Output the [x, y] coordinate of the center of the cell containing the given text.  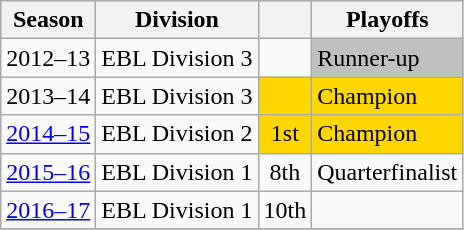
Division [177, 20]
Quarterfinalist [388, 172]
2014–15 [48, 134]
2012–13 [48, 58]
8th [285, 172]
1st [285, 134]
2016–17 [48, 210]
EBL Division 2 [177, 134]
2015–16 [48, 172]
Season [48, 20]
Runner-up [388, 58]
10th [285, 210]
Playoffs [388, 20]
2013–14 [48, 96]
